Extract the (X, Y) coordinate from the center of the cell holding the provided text.  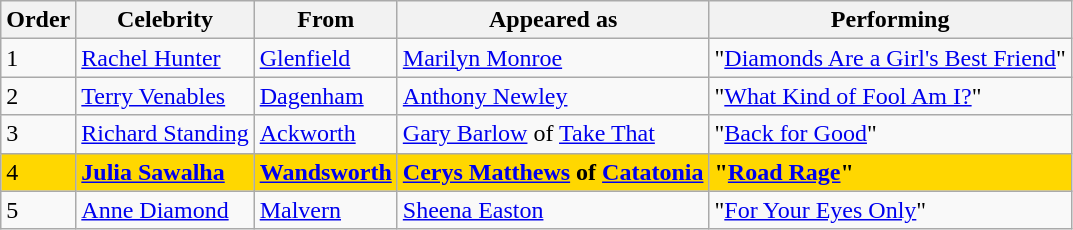
Appeared as (553, 20)
"For Your Eyes Only" (890, 210)
3 (38, 134)
Richard Standing (165, 134)
Wandsworth (326, 172)
Sheena Easton (553, 210)
Performing (890, 20)
Glenfield (326, 58)
Malvern (326, 210)
Julia Sawalha (165, 172)
Ackworth (326, 134)
"Back for Good" (890, 134)
Dagenham (326, 96)
"What Kind of Fool Am I?" (890, 96)
"Diamonds Are a Girl's Best Friend" (890, 58)
4 (38, 172)
Terry Venables (165, 96)
Marilyn Monroe (553, 58)
1 (38, 58)
Gary Barlow of Take That (553, 134)
Celebrity (165, 20)
Cerys Matthews of Catatonia (553, 172)
Anthony Newley (553, 96)
5 (38, 210)
"Road Rage" (890, 172)
Order (38, 20)
From (326, 20)
2 (38, 96)
Rachel Hunter (165, 58)
Anne Diamond (165, 210)
